For the text-containing cell, return its midpoint in (x, y) coordinate format. 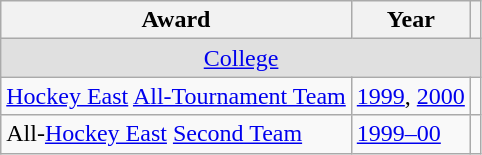
1999, 2000 (410, 96)
Award (176, 20)
Hockey East All-Tournament Team (176, 96)
Year (410, 20)
College (242, 58)
1999–00 (410, 134)
All-Hockey East Second Team (176, 134)
